From the cell containing the given text, extract its center point as [x, y] coordinate. 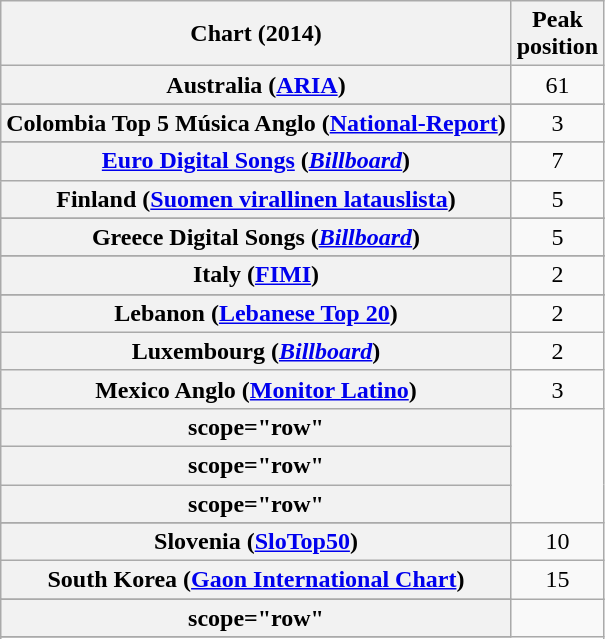
Luxembourg (Billboard) [256, 351]
Colombia Top 5 Música Anglo (National-Report) [256, 123]
Peakposition [557, 34]
61 [557, 85]
15 [557, 580]
Mexico Anglo (Monitor Latino) [256, 389]
Slovenia (SloTop50) [256, 542]
Greece Digital Songs (Billboard) [256, 237]
Euro Digital Songs (Billboard) [256, 161]
Australia (ARIA) [256, 85]
Lebanon (Lebanese Top 20) [256, 313]
10 [557, 542]
Italy (FIMI) [256, 275]
South Korea (Gaon International Chart) [256, 580]
7 [557, 161]
Chart (2014) [256, 34]
Finland (Suomen virallinen latauslista) [256, 199]
